Locate the cell with the specified text and output its (X, Y) center coordinate. 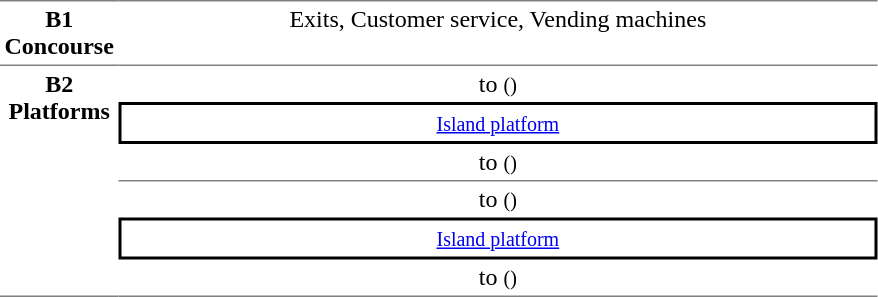
Exits, Customer service, Vending machines (498, 32)
B1Concourse (59, 32)
B2Platforms (59, 180)
